Capture the cell that displays the provided text and extract its (x, y) central coordinate. 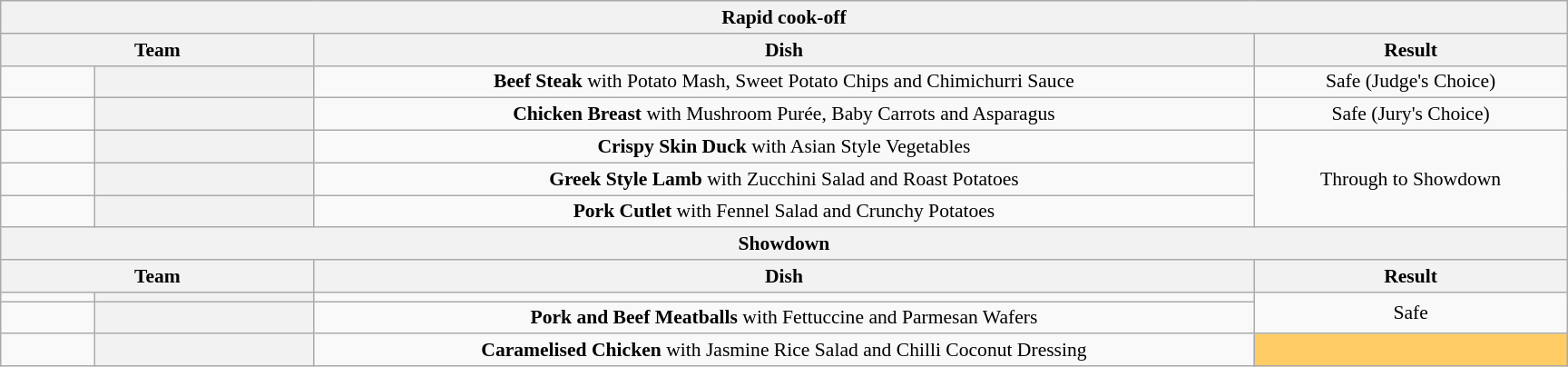
Pork Cutlet with Fennel Salad and Crunchy Potatoes (784, 212)
Crispy Skin Duck with Asian Style Vegetables (784, 147)
Showdown (784, 244)
Beef Steak with Potato Mash, Sweet Potato Chips and Chimichurri Sauce (784, 82)
Safe (Judge's Choice) (1410, 82)
Safe (1410, 313)
Caramelised Chicken with Jasmine Rice Salad and Chilli Coconut Dressing (784, 351)
Chicken Breast with Mushroom Purée, Baby Carrots and Asparagus (784, 114)
Safe (Jury's Choice) (1410, 114)
Greek Style Lamb with Zucchini Salad and Roast Potatoes (784, 179)
Pork and Beef Meatballs with Fettuccine and Parmesan Wafers (784, 318)
Through to Showdown (1410, 180)
Rapid cook-off (784, 17)
